Scan for the cell matching the given text and deliver its [x, y] coordinate at center. 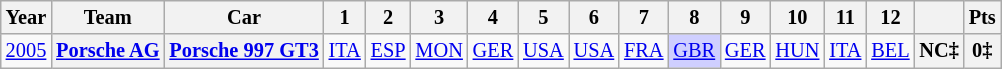
Car [244, 17]
0‡ [982, 51]
8 [694, 17]
Pts [982, 17]
BEL [890, 51]
Porsche 997 GT3 [244, 51]
11 [845, 17]
3 [438, 17]
7 [644, 17]
6 [594, 17]
9 [745, 17]
Team [108, 17]
4 [493, 17]
2005 [26, 51]
5 [543, 17]
ESP [388, 51]
GBR [694, 51]
12 [890, 17]
FRA [644, 51]
NC‡ [938, 51]
1 [345, 17]
10 [797, 17]
Porsche AG [108, 51]
Year [26, 17]
HUN [797, 51]
MON [438, 51]
2 [388, 17]
